For the text-containing cell, return its midpoint in (X, Y) coordinate format. 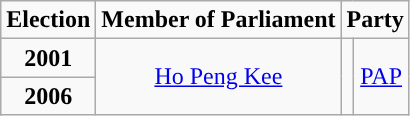
2006 (48, 96)
Party (375, 20)
Member of Parliament (218, 20)
2001 (48, 58)
Ho Peng Kee (218, 77)
Election (48, 20)
PAP (382, 77)
